Return the (x, y) coordinate for the center point of the cell that contains the specified text.  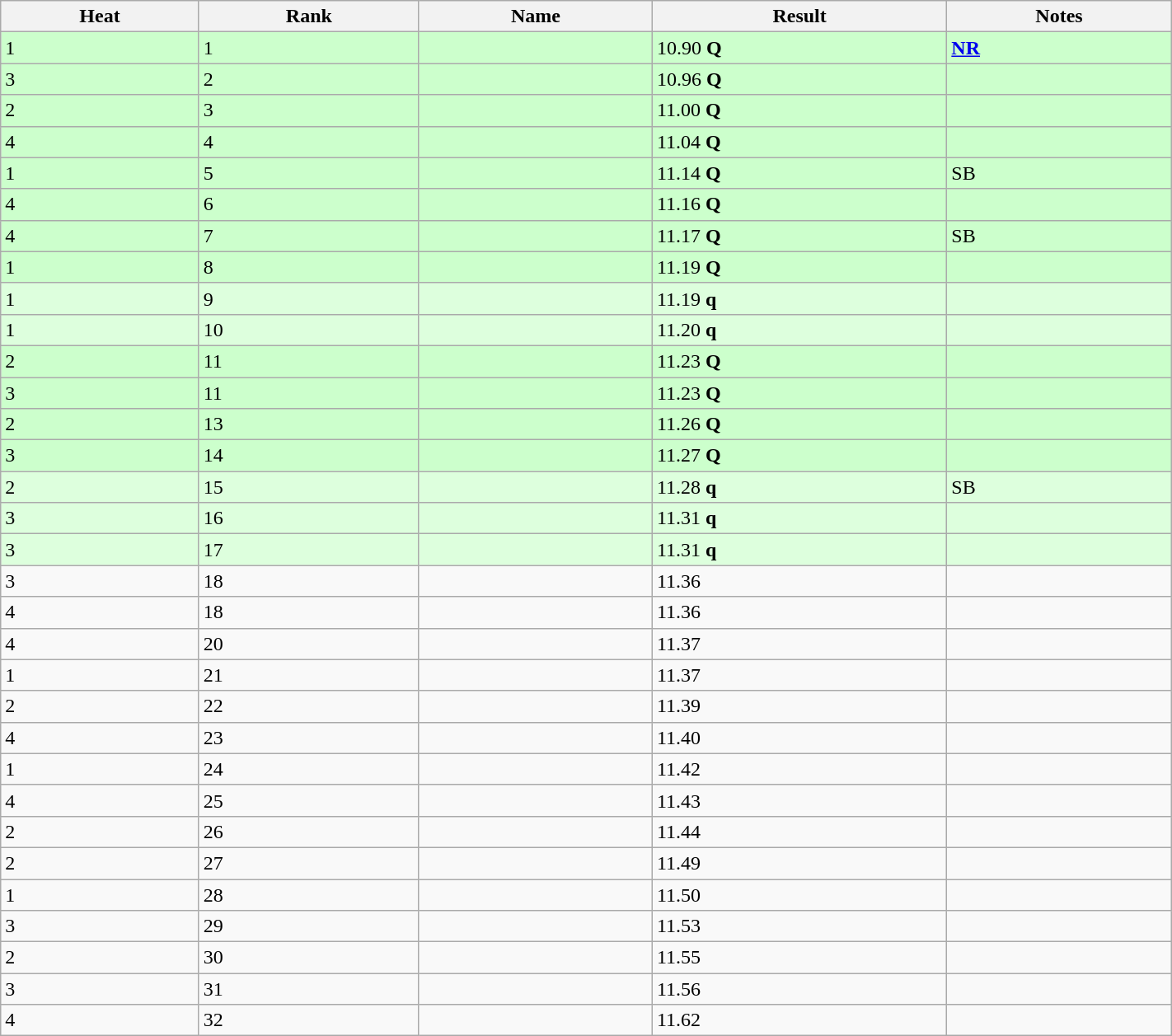
29 (308, 926)
30 (308, 958)
11.56 (799, 989)
26 (308, 832)
Heat (100, 16)
11.42 (799, 769)
11.27 Q (799, 456)
10.96 Q (799, 79)
11.14 Q (799, 173)
11.04 Q (799, 142)
9 (308, 298)
11.62 (799, 1020)
25 (308, 800)
27 (308, 863)
10.90 Q (799, 48)
Name (536, 16)
31 (308, 989)
11.20 q (799, 330)
11.44 (799, 832)
7 (308, 236)
11.40 (799, 738)
17 (308, 550)
20 (308, 644)
11.16 Q (799, 204)
11.00 Q (799, 110)
16 (308, 518)
14 (308, 456)
11.19 Q (799, 267)
11.39 (799, 706)
11.19 q (799, 298)
NR (1059, 48)
11.49 (799, 863)
5 (308, 173)
6 (308, 204)
24 (308, 769)
28 (308, 894)
11.50 (799, 894)
11.55 (799, 958)
Rank (308, 16)
11.17 Q (799, 236)
10 (308, 330)
Notes (1059, 16)
8 (308, 267)
15 (308, 487)
13 (308, 424)
11.26 Q (799, 424)
11.43 (799, 800)
Result (799, 16)
11.53 (799, 926)
23 (308, 738)
32 (308, 1020)
22 (308, 706)
21 (308, 675)
11.28 q (799, 487)
